Return (x, y) of the center of cell containing provided text 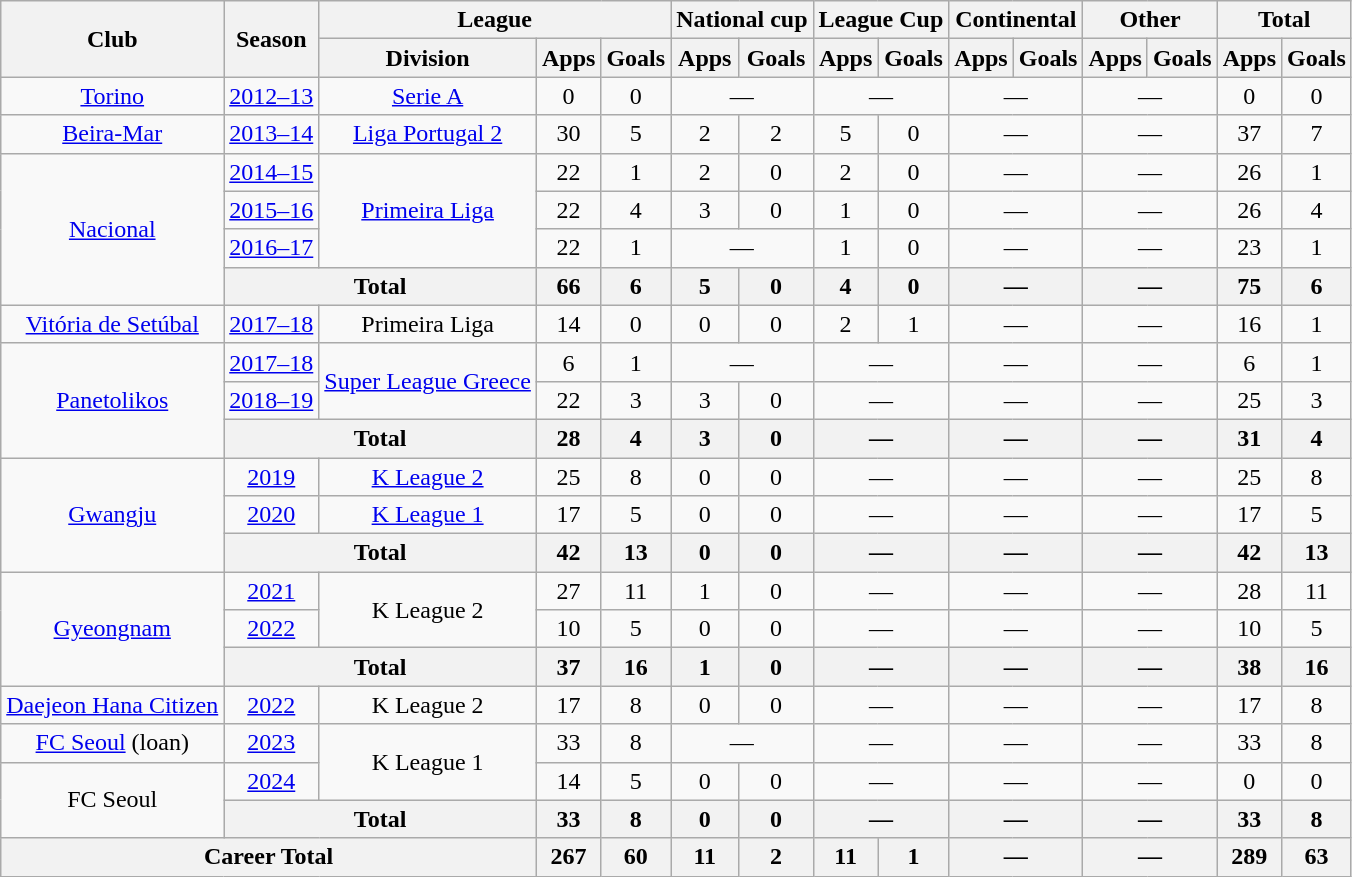
Career Total (269, 857)
League Cup (881, 20)
2014–15 (272, 172)
2019 (272, 477)
7 (1317, 134)
2018–19 (272, 400)
31 (1249, 438)
2020 (272, 515)
2016–17 (272, 248)
Beira-Mar (112, 134)
75 (1249, 286)
Liga Portugal 2 (428, 134)
Panetolikos (112, 400)
289 (1249, 857)
FC Seoul (loan) (112, 743)
Torino (112, 96)
2013–14 (272, 134)
Gyeongnam (112, 629)
FC Seoul (112, 800)
Nacional (112, 229)
League (495, 20)
63 (1317, 857)
Serie A (428, 96)
2023 (272, 743)
Other (1150, 20)
National cup (742, 20)
Club (112, 39)
Division (428, 58)
27 (568, 591)
Super League Greece (428, 381)
66 (568, 286)
38 (1249, 667)
267 (568, 857)
23 (1249, 248)
Gwangju (112, 515)
Continental (1016, 20)
2024 (272, 781)
2012–13 (272, 96)
Daejeon Hana Citizen (112, 705)
2021 (272, 591)
60 (636, 857)
Season (272, 39)
30 (568, 134)
2015–16 (272, 210)
Vitória de Setúbal (112, 324)
